Return (x, y) of the center of cell containing provided text 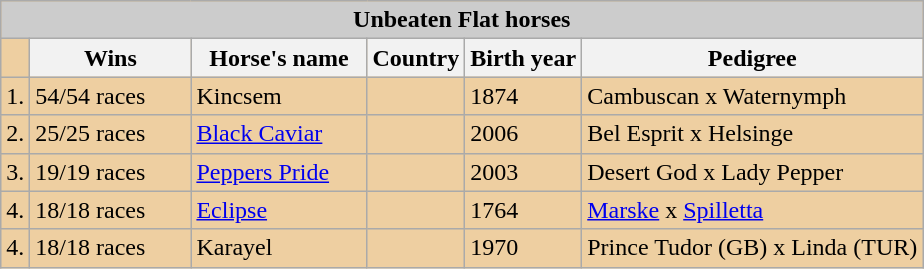
Marske x Spilletta (752, 210)
2003 (524, 172)
Black Caviar (279, 134)
19/19 races (110, 172)
1874 (524, 96)
Karayel (279, 248)
Wins (110, 58)
Eclipse (279, 210)
1970 (524, 248)
Kincsem (279, 96)
Pedigree (752, 58)
Country (416, 58)
1. (16, 96)
54/54 races (110, 96)
25/25 races (110, 134)
Birth year (524, 58)
Bel Esprit x Helsinge (752, 134)
1764 (524, 210)
Cambuscan x Waternymph (752, 96)
Desert God x Lady Pepper (752, 172)
3. (16, 172)
Horse's name (279, 58)
Prince Tudor (GB) x Linda (TUR) (752, 248)
Unbeaten Flat horses (462, 20)
Peppers Pride (279, 172)
2. (16, 134)
2006 (524, 134)
